Return (X, Y) of the center of cell containing provided text 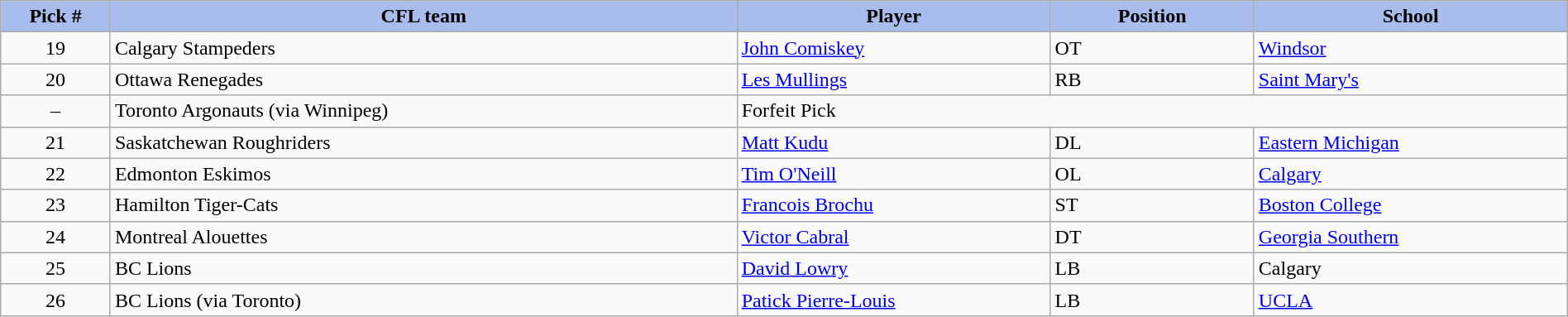
BC Lions (via Toronto) (423, 300)
Hamilton Tiger-Cats (423, 205)
22 (56, 174)
Les Mullings (893, 79)
UCLA (1411, 300)
Toronto Argonauts (via Winnipeg) (423, 111)
CFL team (423, 17)
Calgary Stampeders (423, 48)
Georgia Southern (1411, 237)
RB (1152, 79)
Windsor (1411, 48)
Saint Mary's (1411, 79)
20 (56, 79)
John Comiskey (893, 48)
Ottawa Renegades (423, 79)
Matt Kudu (893, 142)
26 (56, 300)
Victor Cabral (893, 237)
Francois Brochu (893, 205)
DT (1152, 237)
Saskatchewan Roughriders (423, 142)
Montreal Alouettes (423, 237)
ST (1152, 205)
Position (1152, 17)
Patick Pierre-Louis (893, 300)
Player (893, 17)
Pick # (56, 17)
Edmonton Eskimos (423, 174)
Boston College (1411, 205)
23 (56, 205)
School (1411, 17)
24 (56, 237)
21 (56, 142)
– (56, 111)
BC Lions (423, 268)
Tim O'Neill (893, 174)
DL (1152, 142)
25 (56, 268)
David Lowry (893, 268)
OL (1152, 174)
OT (1152, 48)
Forfeit Pick (1152, 111)
Eastern Michigan (1411, 142)
19 (56, 48)
